Pinpoint the cell where the given text exists, returning its [x, y] midpoint coordinate. 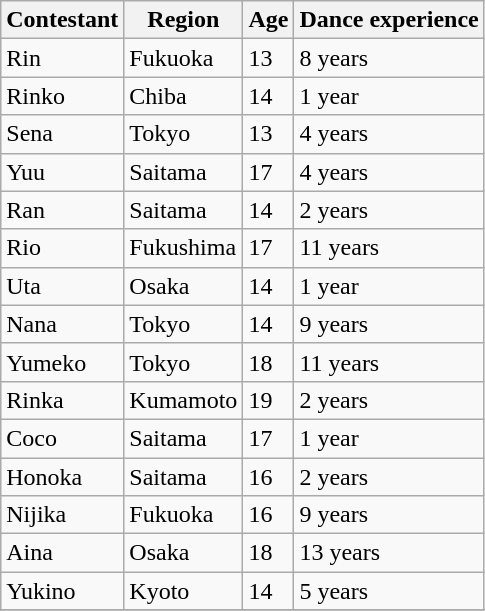
Aina [62, 553]
Nijika [62, 515]
Uta [62, 286]
Kyoto [184, 591]
Rinka [62, 400]
13 years [389, 553]
5 years [389, 591]
Rin [62, 58]
Nana [62, 324]
Fukushima [184, 248]
Region [184, 20]
8 years [389, 58]
Contestant [62, 20]
Chiba [184, 96]
Age [268, 20]
Rinko [62, 96]
Ran [62, 210]
Yukino [62, 591]
Yuu [62, 172]
19 [268, 400]
Rio [62, 248]
Sena [62, 134]
Honoka [62, 477]
Dance experience [389, 20]
Kumamoto [184, 400]
Coco [62, 438]
Yumeko [62, 362]
